Return (x, y) of the center of cell containing provided text 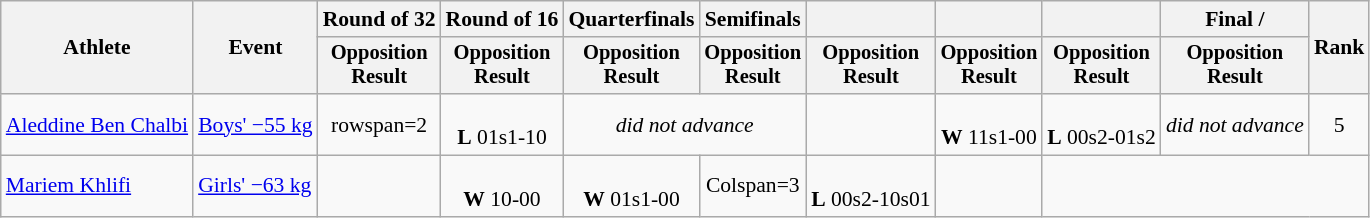
L 01s1-10 (502, 124)
Round of 16 (502, 19)
W 01s1-00 (631, 186)
Colspan=3 (752, 186)
L 00s2-01s2 (1102, 124)
L 00s2-10s01 (870, 186)
Semifinals (752, 19)
Athlete (97, 48)
W 11s1-00 (990, 124)
Final / (1235, 19)
rowspan=2 (380, 124)
Aleddine Ben Chalbi (97, 124)
W 10-00 (502, 186)
Girls' −63 kg (256, 186)
Mariem Khlifi (97, 186)
Event (256, 48)
Quarterfinals (631, 19)
Boys' −55 kg (256, 124)
Round of 32 (380, 19)
5 (1340, 124)
Rank (1340, 48)
